Scan for the cell matching the given text and deliver its (X, Y) coordinate at center. 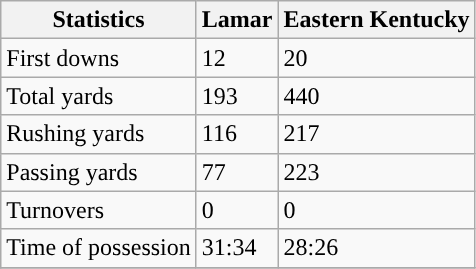
Statistics (99, 20)
12 (237, 58)
Turnovers (99, 210)
Eastern Kentucky (376, 20)
77 (237, 172)
217 (376, 134)
Total yards (99, 96)
First downs (99, 58)
28:26 (376, 248)
223 (376, 172)
Time of possession (99, 248)
440 (376, 96)
193 (237, 96)
20 (376, 58)
116 (237, 134)
31:34 (237, 248)
Rushing yards (99, 134)
Lamar (237, 20)
Passing yards (99, 172)
